Scan for the cell matching the given text and deliver its [x, y] coordinate at center. 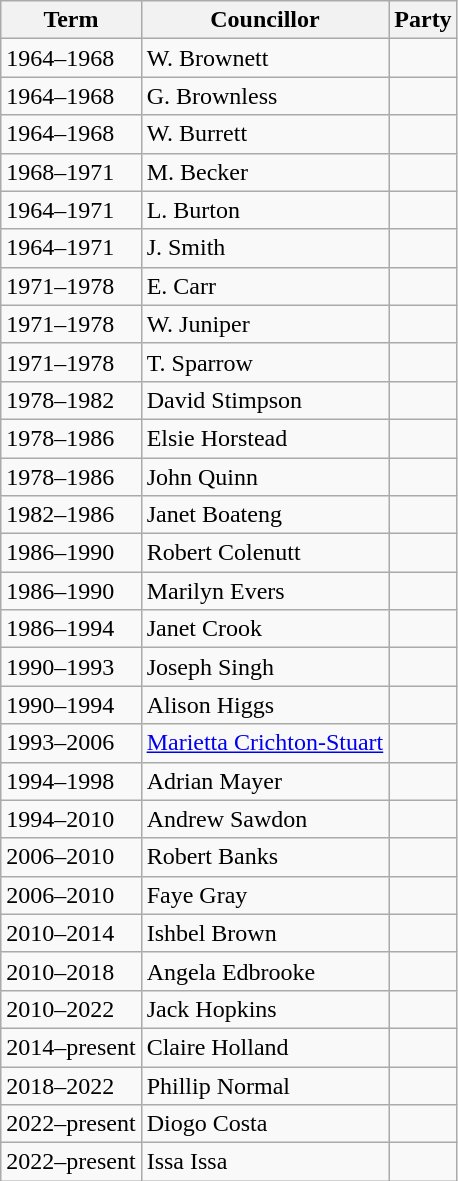
2010–2022 [71, 1009]
1990–1994 [71, 705]
Ishbel Brown [265, 933]
Robert Colenutt [265, 553]
2010–2014 [71, 933]
M. Becker [265, 172]
L. Burton [265, 210]
Term [71, 20]
2010–2018 [71, 971]
2018–2022 [71, 1085]
G. Brownless [265, 96]
Janet Boateng [265, 515]
Faye Gray [265, 895]
1968–1971 [71, 172]
Janet Crook [265, 629]
Issa Issa [265, 1162]
W. Brownett [265, 58]
Elsie Horstead [265, 438]
Diogo Costa [265, 1124]
Adrian Mayer [265, 781]
David Stimpson [265, 400]
Alison Higgs [265, 705]
1986–1994 [71, 629]
1994–2010 [71, 819]
Jack Hopkins [265, 1009]
2014–present [71, 1047]
W. Burrett [265, 134]
Claire Holland [265, 1047]
W. Juniper [265, 324]
1993–2006 [71, 743]
Angela Edbrooke [265, 971]
1994–1998 [71, 781]
J. Smith [265, 248]
Marilyn Evers [265, 591]
Andrew Sawdon [265, 819]
Marietta Crichton-Stuart [265, 743]
Joseph Singh [265, 667]
1990–1993 [71, 667]
Councillor [265, 20]
T. Sparrow [265, 362]
John Quinn [265, 477]
Robert Banks [265, 857]
1978–1982 [71, 400]
E. Carr [265, 286]
1982–1986 [71, 515]
Phillip Normal [265, 1085]
Party [423, 20]
